Detect which cell encompasses the target text, then output its [X, Y] center coordinate. 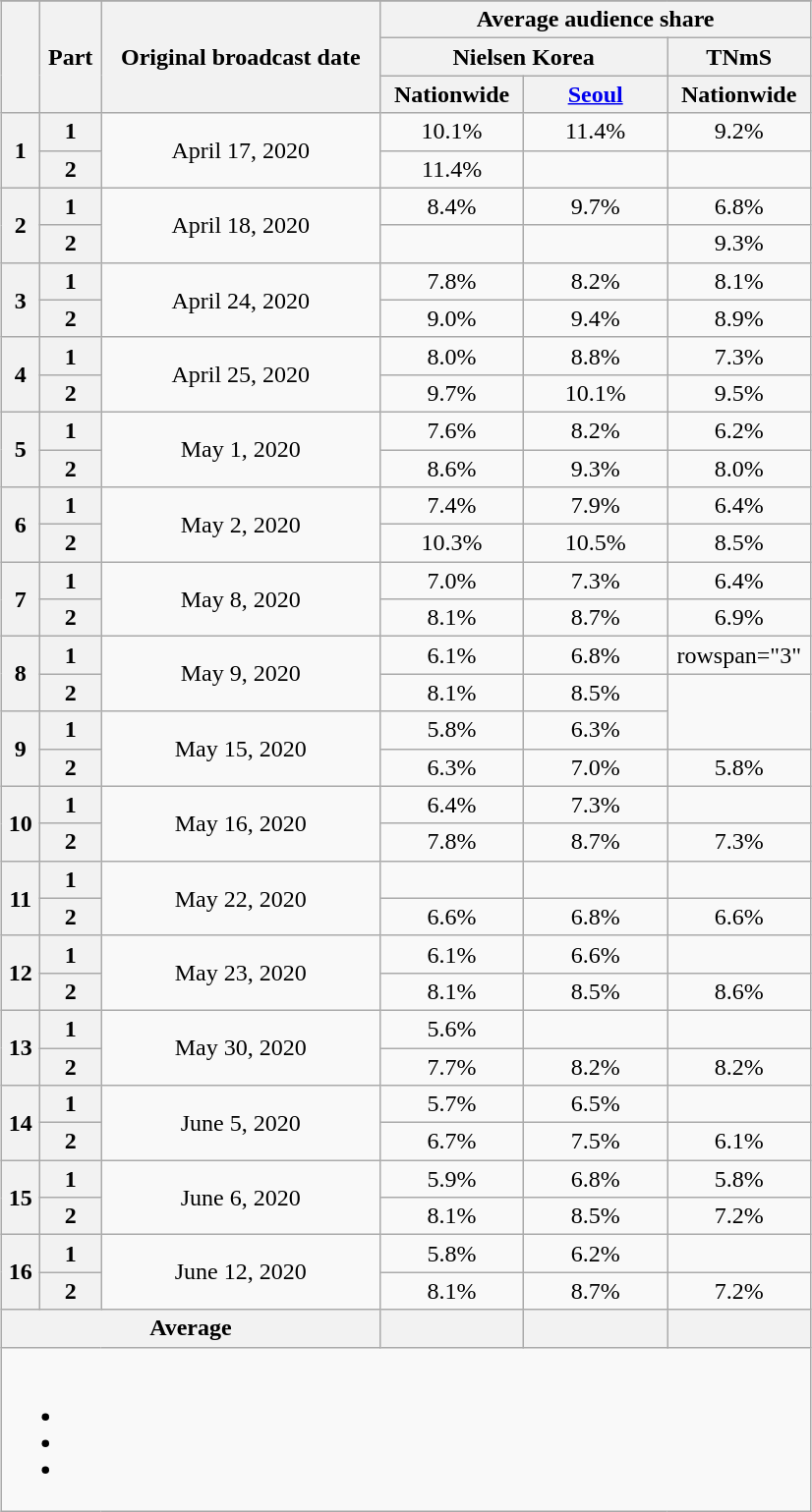
June 12, 2020 [241, 1272]
June 6, 2020 [241, 1198]
9.0% [452, 318]
7.6% [452, 430]
14 [20, 1123]
Average [191, 1328]
May 2, 2020 [241, 525]
April 18, 2020 [241, 225]
7.5% [596, 1142]
6.7% [452, 1142]
7.7% [452, 1066]
5.6% [452, 1029]
15 [20, 1198]
13 [20, 1047]
10.3% [452, 543]
6.5% [596, 1104]
May 16, 2020 [241, 823]
May 23, 2020 [241, 973]
9.5% [739, 393]
May 9, 2020 [241, 674]
9.2% [739, 132]
7.4% [452, 506]
April 17, 2020 [241, 150]
rowspan="3" [739, 655]
Nielsen Korea [524, 57]
11 [20, 898]
6 [20, 525]
May 15, 2020 [241, 749]
April 25, 2020 [241, 374]
5 [20, 449]
Average audience share [596, 20]
5.7% [452, 1104]
5.9% [452, 1179]
6.9% [739, 618]
Part [71, 57]
TNmS [739, 57]
10.5% [596, 543]
9.4% [596, 318]
4 [20, 374]
8.8% [596, 356]
May 8, 2020 [241, 599]
7.9% [596, 506]
June 5, 2020 [241, 1123]
8 [20, 674]
9 [20, 749]
8.4% [452, 206]
May 1, 2020 [241, 449]
10 [20, 823]
16 [20, 1272]
3 [20, 300]
12 [20, 973]
Seoul [596, 94]
April 24, 2020 [241, 300]
May 22, 2020 [241, 898]
May 30, 2020 [241, 1047]
Original broadcast date [241, 57]
8.9% [739, 318]
7 [20, 599]
